Capture the cell that displays the provided text and extract its [x, y] central coordinate. 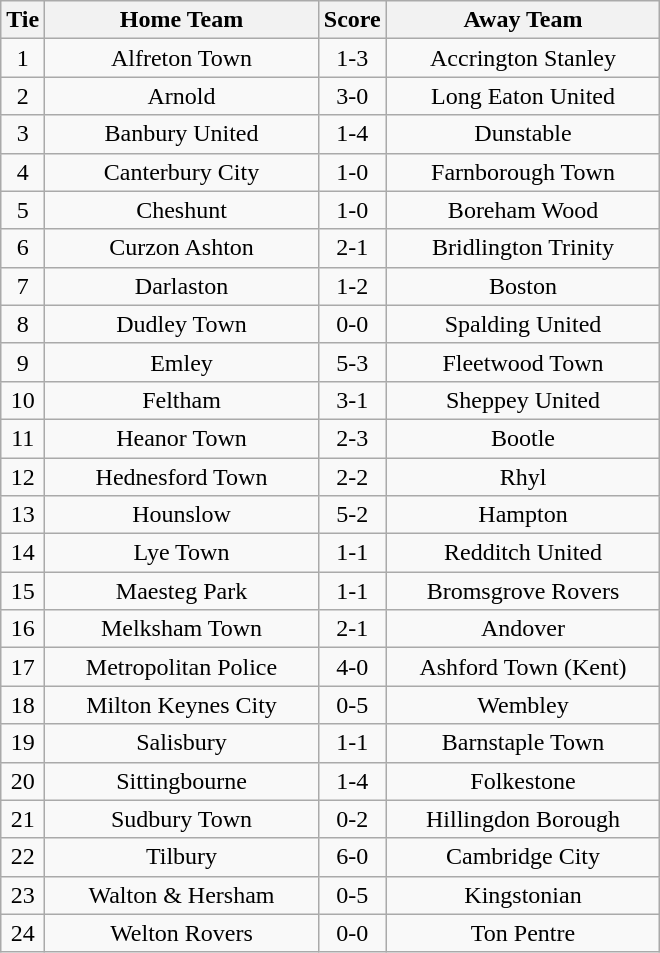
Bootle [523, 438]
12 [23, 477]
Salisbury [182, 743]
Darlaston [182, 286]
Canterbury City [182, 172]
3-0 [352, 96]
20 [23, 781]
5-2 [352, 515]
Lye Town [182, 553]
Heanor Town [182, 438]
Hillingdon Borough [523, 819]
Maesteg Park [182, 591]
Rhyl [523, 477]
Away Team [523, 20]
Barnstaple Town [523, 743]
Metropolitan Police [182, 667]
Spalding United [523, 324]
Sittingbourne [182, 781]
3-1 [352, 400]
Welton Rovers [182, 933]
Dunstable [523, 134]
Banbury United [182, 134]
17 [23, 667]
Milton Keynes City [182, 705]
22 [23, 857]
0-2 [352, 819]
Hounslow [182, 515]
24 [23, 933]
3 [23, 134]
Cambridge City [523, 857]
Alfreton Town [182, 58]
Kingstonian [523, 895]
Folkestone [523, 781]
Curzon Ashton [182, 248]
2-3 [352, 438]
16 [23, 629]
Farnborough Town [523, 172]
Boreham Wood [523, 210]
4-0 [352, 667]
Hednesford Town [182, 477]
6-0 [352, 857]
Long Eaton United [523, 96]
Feltham [182, 400]
15 [23, 591]
Redditch United [523, 553]
6 [23, 248]
1 [23, 58]
Emley [182, 362]
21 [23, 819]
10 [23, 400]
9 [23, 362]
7 [23, 286]
Fleetwood Town [523, 362]
Bridlington Trinity [523, 248]
14 [23, 553]
Dudley Town [182, 324]
Tie [23, 20]
Melksham Town [182, 629]
23 [23, 895]
Cheshunt [182, 210]
Boston [523, 286]
1-3 [352, 58]
Ton Pentre [523, 933]
Hampton [523, 515]
13 [23, 515]
2-2 [352, 477]
Bromsgrove Rovers [523, 591]
Home Team [182, 20]
Arnold [182, 96]
Wembley [523, 705]
Tilbury [182, 857]
Andover [523, 629]
Sheppey United [523, 400]
Accrington Stanley [523, 58]
18 [23, 705]
2 [23, 96]
5-3 [352, 362]
Sudbury Town [182, 819]
8 [23, 324]
Ashford Town (Kent) [523, 667]
1-2 [352, 286]
5 [23, 210]
19 [23, 743]
Score [352, 20]
4 [23, 172]
Walton & Hersham [182, 895]
11 [23, 438]
